Identify which cell holds the provided text, then report its (x, y) central coordinate. 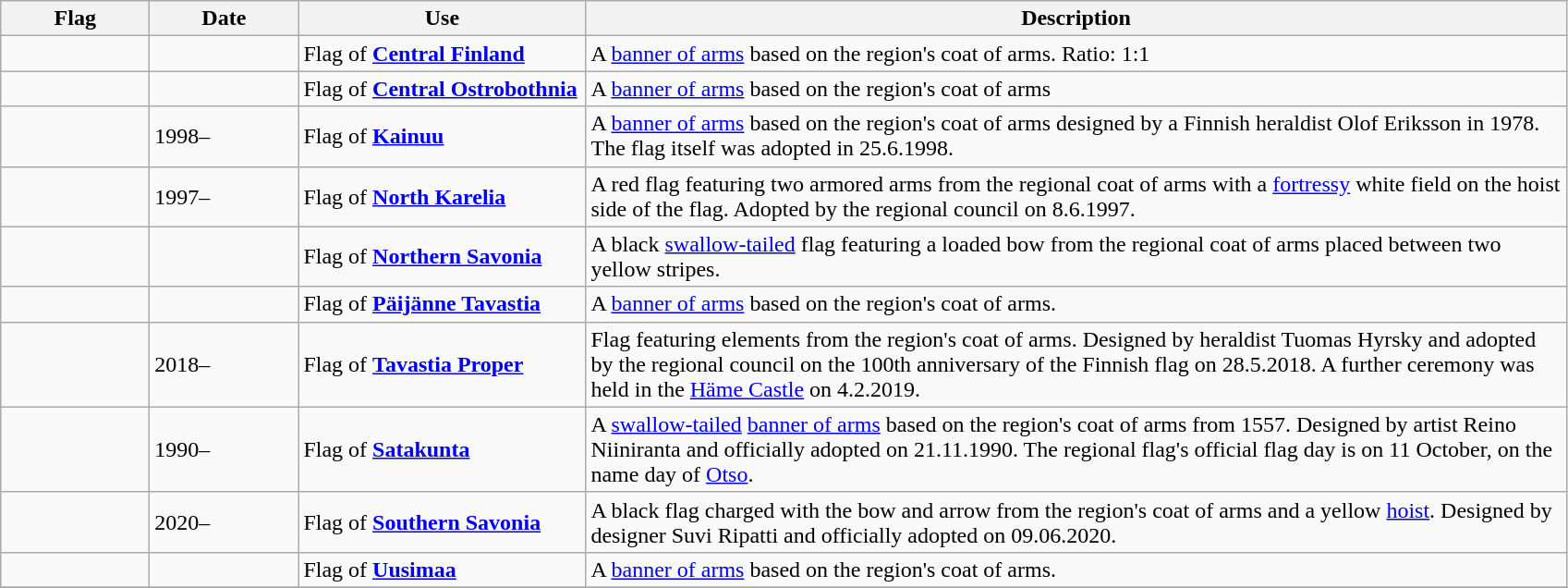
2018– (224, 364)
Flag (76, 18)
A banner of arms based on the region's coat of arms (1076, 89)
Date (224, 18)
2020– (224, 521)
Flag of Northern Savonia (442, 257)
Flag of Kainuu (442, 137)
A black swallow-tailed flag featuring a loaded bow from the regional coat of arms placed between two yellow stripes. (1076, 257)
A banner of arms based on the region's coat of arms designed by a Finnish heraldist Olof Eriksson in 1978. The flag itself was adopted in 25.6.1998. (1076, 137)
Flag of Southern Savonia (442, 521)
Flag of Central Finland (442, 54)
Description (1076, 18)
Flag of Päijänne Tavastia (442, 304)
Flag of North Karelia (442, 196)
A banner of arms based on the region's coat of arms. Ratio: 1:1 (1076, 54)
Flag of Central Ostrobothnia (442, 89)
1998– (224, 137)
Flag of Uusimaa (442, 570)
Flag of Tavastia Proper (442, 364)
1997– (224, 196)
Flag of Satakunta (442, 449)
Use (442, 18)
1990– (224, 449)
